Scan for the cell matching the given text and deliver its [X, Y] coordinate at center. 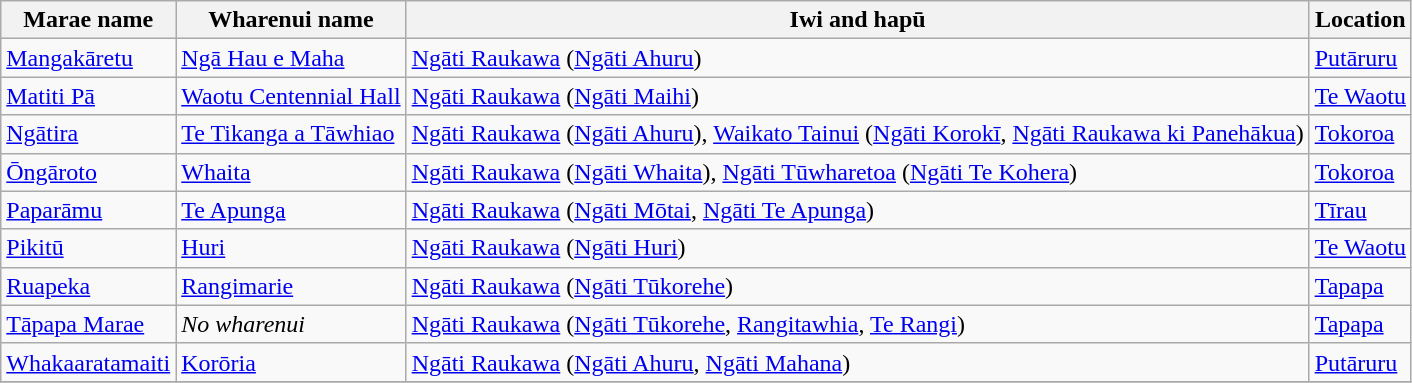
Tīrau [1360, 210]
Ngāti Raukawa (Ngāti Ahuru) [858, 58]
Ruapeka [88, 286]
Marae name [88, 20]
Whaita [291, 172]
Ngāti Raukawa (Ngāti Huri) [858, 248]
Ngāti Raukawa (Ngāti Ahuru, Ngāti Mahana) [858, 362]
Ōngāroto [88, 172]
Ngāti Raukawa (Ngāti Whaita), Ngāti Tūwharetoa (Ngāti Te Kohera) [858, 172]
Paparāmu [88, 210]
Te Apunga [291, 210]
Matiti Pā [88, 96]
Korōria [291, 362]
Waotu Centennial Hall [291, 96]
Pikitū [88, 248]
Ngā Hau e Maha [291, 58]
No wharenui [291, 324]
Ngāti Raukawa (Ngāti Ahuru), Waikato Tainui (Ngāti Korokī, Ngāti Raukawa ki Panehākua) [858, 134]
Ngāti Raukawa (Ngāti Tūkorehe) [858, 286]
Ngāti Raukawa (Ngāti Tūkorehe, Rangitawhia, Te Rangi) [858, 324]
Te Tikanga a Tāwhiao [291, 134]
Location [1360, 20]
Ngāti Raukawa (Ngāti Maihi) [858, 96]
Tāpapa Marae [88, 324]
Mangakāretu [88, 58]
Wharenui name [291, 20]
Rangimarie [291, 286]
Ngāti Raukawa (Ngāti Mōtai, Ngāti Te Apunga) [858, 210]
Whakaaratamaiti [88, 362]
Ngātira [88, 134]
Huri [291, 248]
Iwi and hapū [858, 20]
